Determine the (X, Y) coordinate at the center of the cell enclosing the given text.  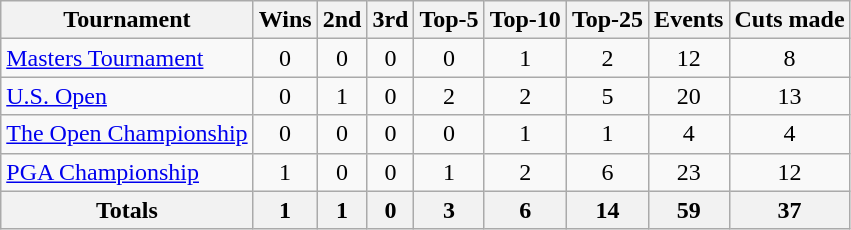
13 (790, 96)
2nd (342, 20)
Top-5 (449, 20)
The Open Championship (127, 134)
Wins (285, 20)
U.S. Open (127, 96)
Cuts made (790, 20)
8 (790, 58)
3 (449, 210)
Masters Tournament (127, 58)
3rd (390, 20)
PGA Championship (127, 172)
14 (607, 210)
23 (689, 172)
5 (607, 96)
20 (689, 96)
Top-25 (607, 20)
37 (790, 210)
59 (689, 210)
Events (689, 20)
Tournament (127, 20)
Top-10 (525, 20)
Totals (127, 210)
